Return [x, y] of the center of cell containing provided text 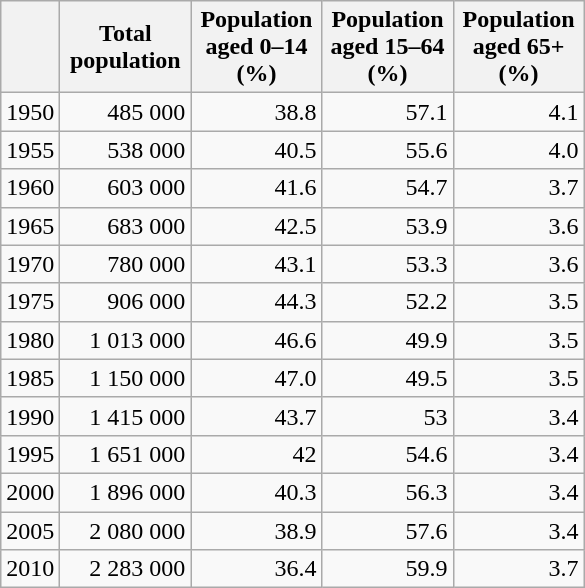
41.6 [256, 188]
54.7 [388, 188]
42.5 [256, 226]
1980 [30, 340]
38.8 [256, 112]
40.3 [256, 492]
1990 [30, 416]
538 000 [126, 150]
2005 [30, 531]
53.9 [388, 226]
46.6 [256, 340]
56.3 [388, 492]
53.3 [388, 264]
38.9 [256, 531]
1 013 000 [126, 340]
53 [388, 416]
43.1 [256, 264]
1995 [30, 454]
Total population [126, 47]
4.0 [518, 150]
2010 [30, 569]
49.5 [388, 378]
47.0 [256, 378]
1965 [30, 226]
2 080 000 [126, 531]
44.3 [256, 302]
42 [256, 454]
603 000 [126, 188]
2 283 000 [126, 569]
1 415 000 [126, 416]
1985 [30, 378]
4.1 [518, 112]
Population aged 0–14 (%) [256, 47]
2000 [30, 492]
1 150 000 [126, 378]
1 651 000 [126, 454]
59.9 [388, 569]
55.6 [388, 150]
36.4 [256, 569]
1955 [30, 150]
52.2 [388, 302]
Population aged 15–64 (%) [388, 47]
1950 [30, 112]
1975 [30, 302]
780 000 [126, 264]
1970 [30, 264]
906 000 [126, 302]
485 000 [126, 112]
683 000 [126, 226]
Population aged 65+ (%) [518, 47]
57.1 [388, 112]
1960 [30, 188]
49.9 [388, 340]
54.6 [388, 454]
57.6 [388, 531]
1 896 000 [126, 492]
43.7 [256, 416]
40.5 [256, 150]
